Identify which cell holds the provided text, then report its [X, Y] central coordinate. 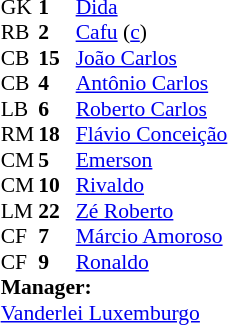
15 [57, 58]
Flávio Conceição [152, 135]
7 [57, 237]
Manager: [114, 287]
5 [57, 160]
22 [57, 211]
LM [20, 211]
Emerson [152, 160]
18 [57, 135]
RB [20, 33]
9 [57, 262]
RM [20, 135]
6 [57, 109]
Rivaldo [152, 185]
2 [57, 33]
Antônio Carlos [152, 83]
LB [20, 109]
10 [57, 185]
Cafu (c) [152, 33]
Ronaldo [152, 262]
Márcio Amoroso [152, 237]
4 [57, 83]
João Carlos [152, 58]
Zé Roberto [152, 211]
Roberto Carlos [152, 109]
